Scan for the cell matching the given text and deliver its [X, Y] coordinate at center. 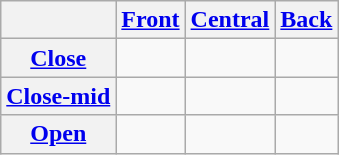
Close [58, 58]
Back [306, 20]
Front [150, 20]
Open [58, 134]
Close-mid [58, 96]
Central [230, 20]
